Determine the [x, y] coordinate at the center of the cell enclosing the given text.  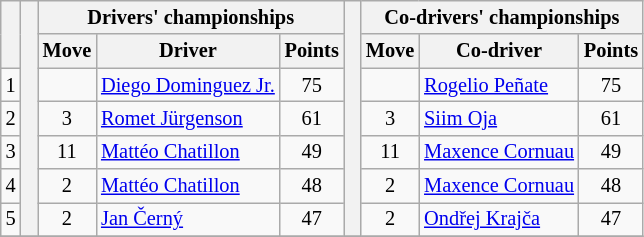
Siim Oja [499, 118]
Jan Černý [188, 219]
Romet Jürgenson [188, 118]
Driver [188, 51]
Co-drivers' championships [502, 17]
4 [11, 186]
Ondřej Krajča [499, 219]
5 [11, 219]
Drivers' championships [191, 17]
Rogelio Peñate [499, 85]
Co-driver [499, 51]
Diego Dominguez Jr. [188, 85]
1 [11, 85]
